Locate the cell with the specified text and output its [x, y] center coordinate. 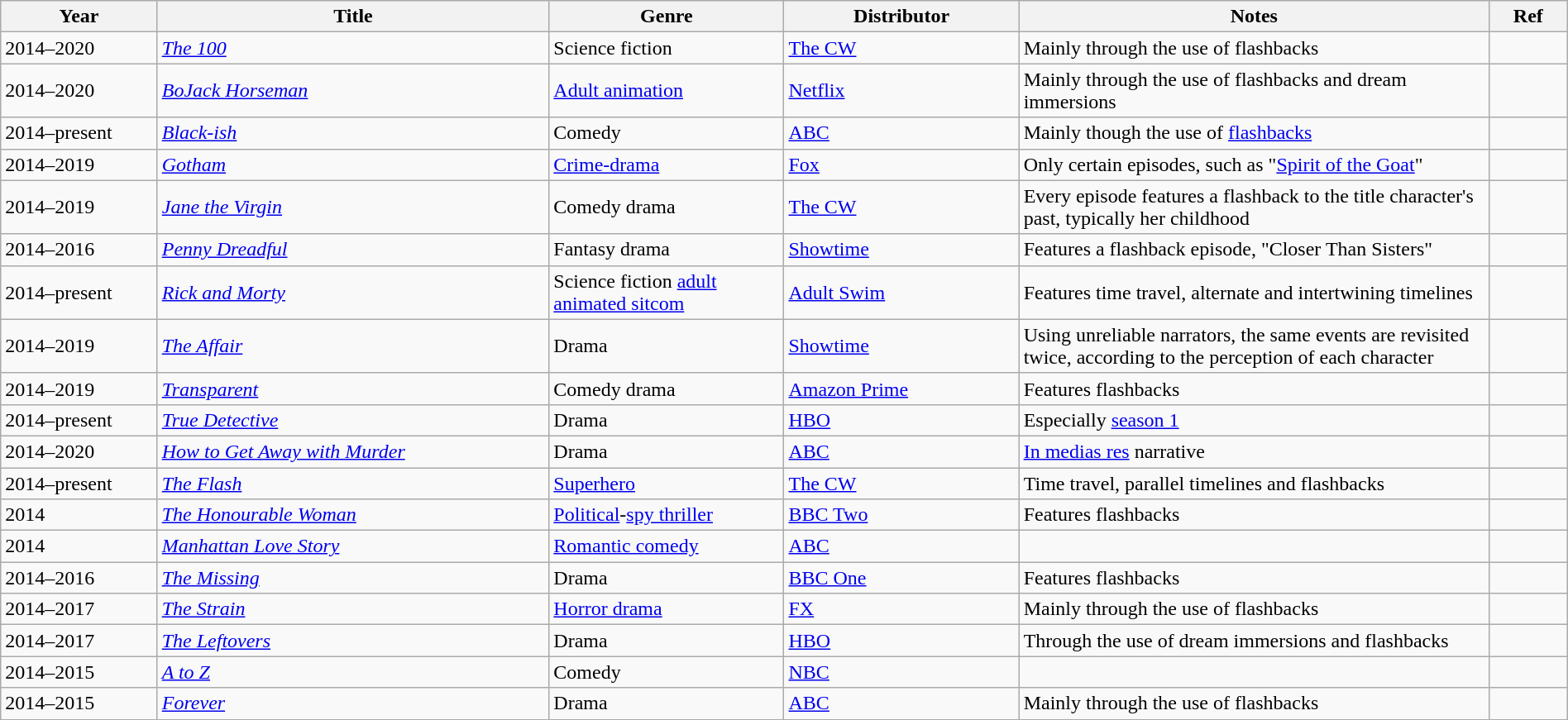
Adult animation [667, 91]
Title [353, 17]
Mainly though the use of flashbacks [1254, 133]
Genre [667, 17]
BBC Two [901, 515]
True Detective [353, 420]
Through the use of dream immersions and flashbacks [1254, 641]
How to Get Away with Murder [353, 451]
The Missing [353, 578]
Especially season 1 [1254, 420]
Netflix [901, 91]
Amazon Prime [901, 389]
Superhero [667, 484]
Fox [901, 165]
Using unreliable narrators, the same events are revisited twice, according to the perception of each character [1254, 346]
Penny Dreadful [353, 250]
The Honourable Woman [353, 515]
Manhattan Love Story [353, 546]
BoJack Horseman [353, 91]
Fantasy drama [667, 250]
Rick and Morty [353, 293]
FX [901, 609]
Features a flashback episode, "Closer Than Sisters" [1254, 250]
The Flash [353, 484]
Gotham [353, 165]
Distributor [901, 17]
Political-spy thriller [667, 515]
In medias res narrative [1254, 451]
The Affair [353, 346]
Ref [1528, 17]
Time travel, parallel timelines and flashbacks [1254, 484]
Features time travel, alternate and intertwining timelines [1254, 293]
Mainly through the use of flashbacks and dream immersions [1254, 91]
Crime-drama [667, 165]
Notes [1254, 17]
BBC One [901, 578]
Only certain episodes, such as "Spirit of the Goat" [1254, 165]
Every episode features a flashback to the title character's past, typically her childhood [1254, 207]
Year [79, 17]
Black-ish [353, 133]
Science fiction [667, 48]
Adult Swim [901, 293]
NBC [901, 672]
The 100 [353, 48]
Transparent [353, 389]
Forever [353, 703]
Jane the Virgin [353, 207]
The Strain [353, 609]
A to Z [353, 672]
The Leftovers [353, 641]
Science fiction adult animated sitcom [667, 293]
Horror drama [667, 609]
Romantic comedy [667, 546]
